Return the (X, Y) coordinate for the center point of the cell that contains the specified text.  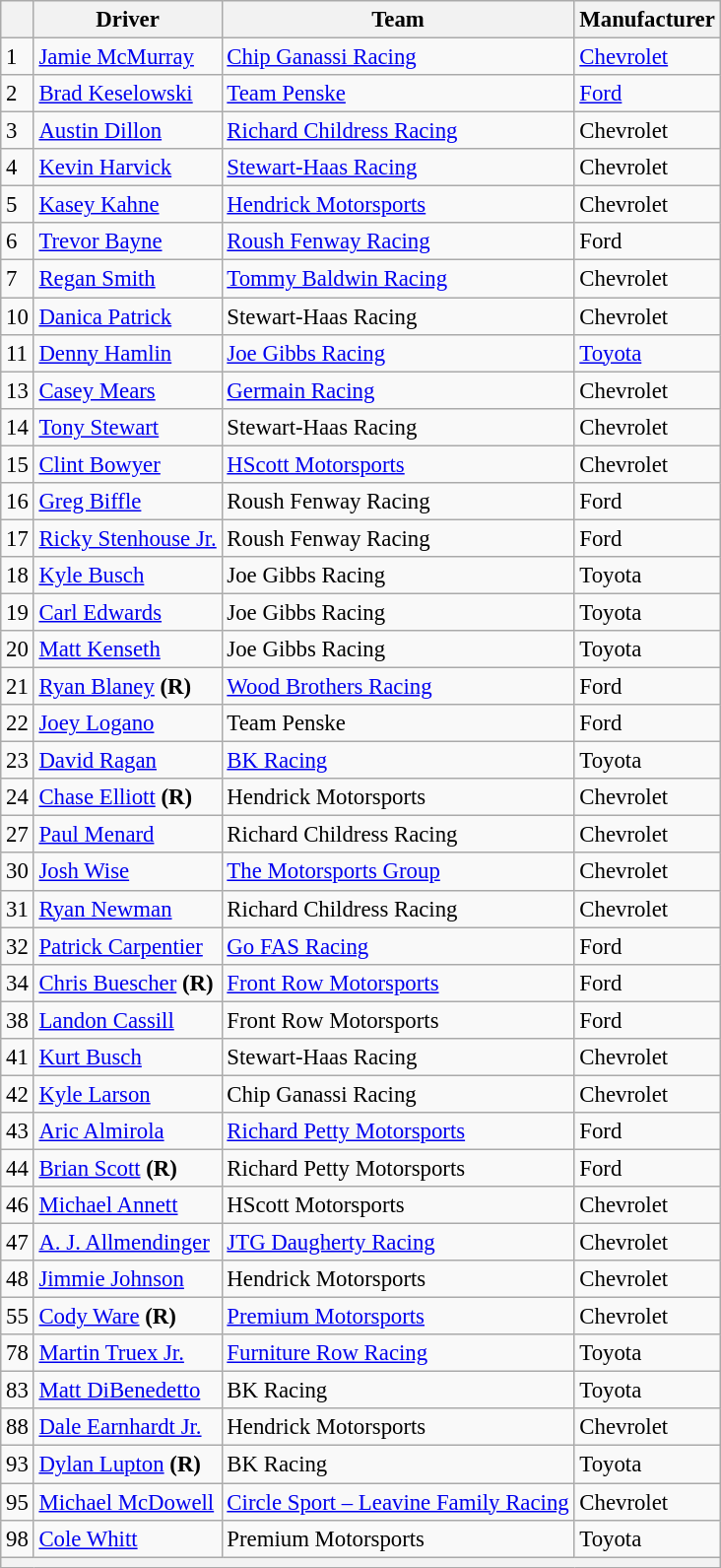
Carl Edwards (128, 612)
5 (18, 205)
44 (18, 1168)
Matt Kenseth (128, 649)
15 (18, 464)
7 (18, 279)
Cody Ware (R) (128, 1317)
Chase Elliott (R) (128, 797)
22 (18, 723)
48 (18, 1279)
Furniture Row Racing (398, 1353)
Trevor Bayne (128, 241)
Kurt Busch (128, 1057)
Kyle Busch (128, 576)
38 (18, 1020)
A. J. Allmendinger (128, 1243)
14 (18, 427)
13 (18, 390)
Patrick Carpentier (128, 946)
31 (18, 909)
Kyle Larson (128, 1094)
Dylan Lupton (R) (128, 1465)
JTG Daugherty Racing (398, 1243)
34 (18, 983)
42 (18, 1094)
93 (18, 1465)
Josh Wise (128, 872)
88 (18, 1428)
24 (18, 797)
Landon Cassill (128, 1020)
2 (18, 94)
Manufacturer (647, 20)
Dale Earnhardt Jr. (128, 1428)
Brian Scott (R) (128, 1168)
Regan Smith (128, 279)
Denny Hamlin (128, 353)
11 (18, 353)
30 (18, 872)
David Ragan (128, 761)
Go FAS Racing (398, 946)
Kevin Harvick (128, 168)
Ricky Stenhouse Jr. (128, 538)
Martin Truex Jr. (128, 1353)
Tony Stewart (128, 427)
21 (18, 687)
Paul Menard (128, 835)
Michael Annett (128, 1205)
Germain Racing (398, 390)
Team (398, 20)
Wood Brothers Racing (398, 687)
Driver (128, 20)
Danica Patrick (128, 316)
4 (18, 168)
20 (18, 649)
Ryan Blaney (R) (128, 687)
18 (18, 576)
78 (18, 1353)
41 (18, 1057)
43 (18, 1131)
Jamie McMurray (128, 57)
Brad Keselowski (128, 94)
98 (18, 1538)
27 (18, 835)
6 (18, 241)
Cole Whitt (128, 1538)
Joey Logano (128, 723)
Ryan Newman (128, 909)
83 (18, 1391)
Greg Biffle (128, 502)
95 (18, 1502)
Casey Mears (128, 390)
Chris Buescher (R) (128, 983)
3 (18, 131)
16 (18, 502)
Aric Almirola (128, 1131)
Matt DiBenedetto (128, 1391)
Kasey Kahne (128, 205)
Circle Sport – Leavine Family Racing (398, 1502)
10 (18, 316)
47 (18, 1243)
Jimmie Johnson (128, 1279)
Tommy Baldwin Racing (398, 279)
17 (18, 538)
19 (18, 612)
Clint Bowyer (128, 464)
The Motorsports Group (398, 872)
55 (18, 1317)
46 (18, 1205)
1 (18, 57)
Austin Dillon (128, 131)
32 (18, 946)
23 (18, 761)
Michael McDowell (128, 1502)
